Determine the (x, y) coordinate at the center of the cell enclosing the given text.  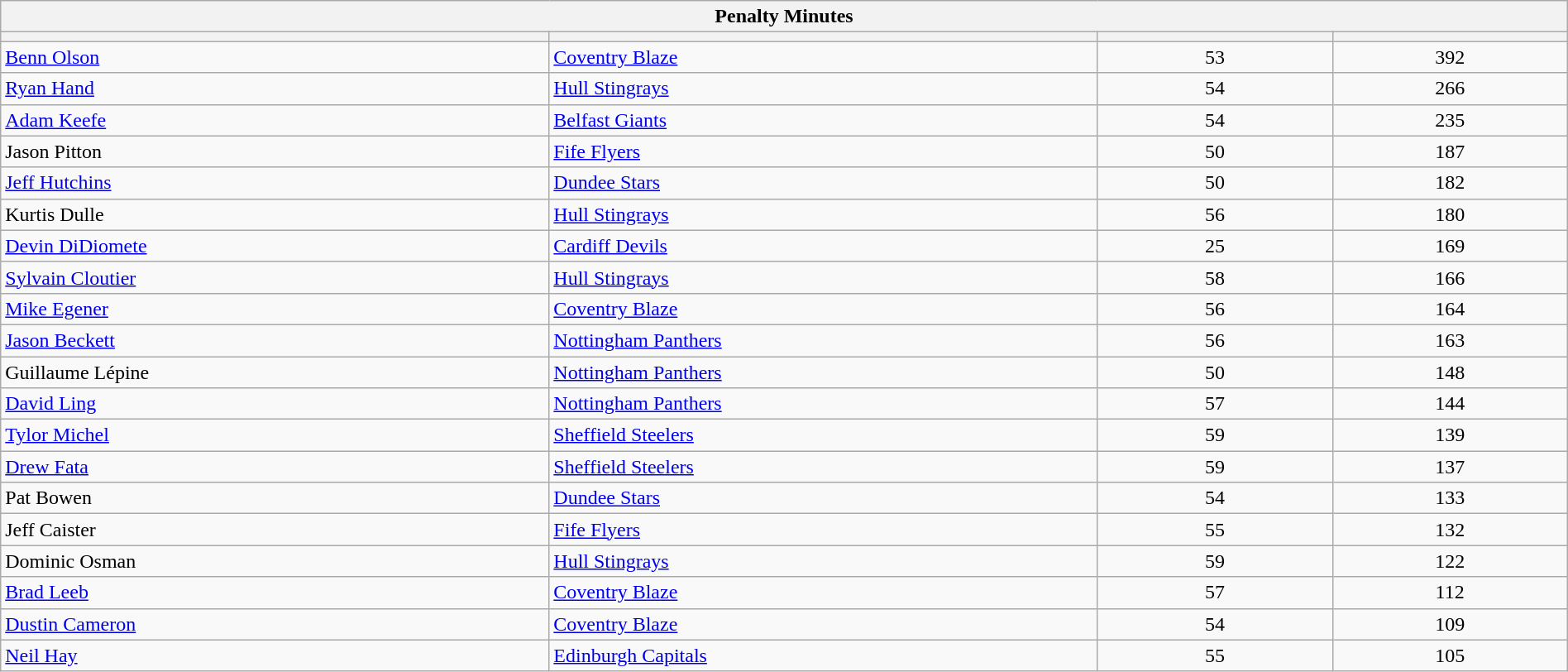
Dominic Osman (275, 561)
Jeff Caister (275, 530)
166 (1450, 277)
Neil Hay (275, 655)
58 (1215, 277)
Tylor Michel (275, 435)
132 (1450, 530)
Drew Fata (275, 467)
Guillaume Lépine (275, 372)
David Ling (275, 404)
Dustin Cameron (275, 624)
164 (1450, 309)
392 (1450, 57)
139 (1450, 435)
144 (1450, 404)
Sylvain Cloutier (275, 277)
182 (1450, 183)
105 (1450, 655)
Adam Keefe (275, 120)
163 (1450, 340)
Jason Pitton (275, 151)
133 (1450, 498)
Penalty Minutes (784, 17)
Ryan Hand (275, 89)
Brad Leeb (275, 593)
53 (1215, 57)
Edinburgh Capitals (824, 655)
180 (1450, 214)
122 (1450, 561)
235 (1450, 120)
187 (1450, 151)
Benn Olson (275, 57)
25 (1215, 246)
109 (1450, 624)
169 (1450, 246)
112 (1450, 593)
Jeff Hutchins (275, 183)
Kurtis Dulle (275, 214)
266 (1450, 89)
Devin DiDiomete (275, 246)
Jason Beckett (275, 340)
Mike Egener (275, 309)
Cardiff Devils (824, 246)
148 (1450, 372)
137 (1450, 467)
Belfast Giants (824, 120)
Pat Bowen (275, 498)
